Return [x, y] of the center of cell containing provided text 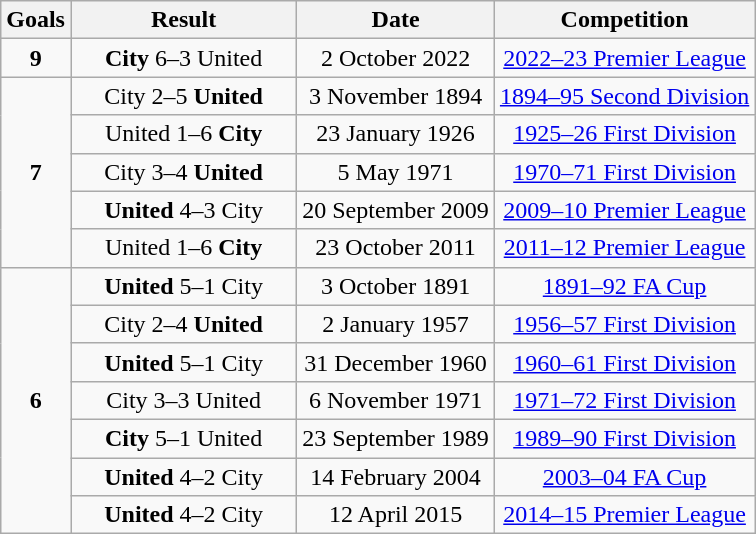
1891–92 FA Cup [624, 286]
3 October 1891 [396, 286]
5 May 1971 [396, 172]
1894–95 Second Division [624, 96]
Result [183, 20]
City 2–5 United [183, 96]
14 February 2004 [396, 477]
6 November 1971 [396, 400]
1956–57 First Division [624, 324]
2022–23 Premier League [624, 58]
6 [36, 400]
City 5–1 United [183, 438]
1970–71 First Division [624, 172]
7 [36, 172]
1971–72 First Division [624, 400]
3 November 1894 [396, 96]
Competition [624, 20]
City 2–4 United [183, 324]
2 January 1957 [396, 324]
20 September 2009 [396, 210]
2014–15 Premier League [624, 515]
United 4–3 City [183, 210]
23 October 2011 [396, 248]
12 April 2015 [396, 515]
1960–61 First Division [624, 362]
1925–26 First Division [624, 134]
9 [36, 58]
2003–04 FA Cup [624, 477]
2 October 2022 [396, 58]
Date [396, 20]
Goals [36, 20]
23 September 1989 [396, 438]
City 6–3 United [183, 58]
23 January 1926 [396, 134]
2009–10 Premier League [624, 210]
2011–12 Premier League [624, 248]
City 3–4 United [183, 172]
31 December 1960 [396, 362]
1989–90 First Division [624, 438]
City 3–3 United [183, 400]
